Extract the (x, y) coordinate from the center of the cell holding the provided text.  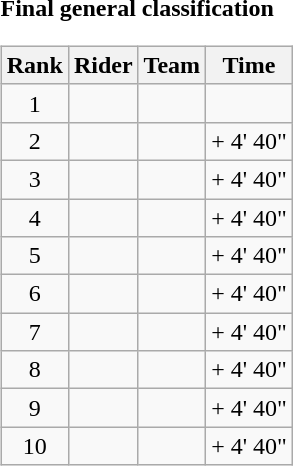
1 (34, 103)
Rider (103, 65)
8 (34, 370)
7 (34, 332)
2 (34, 141)
Rank (34, 65)
6 (34, 294)
9 (34, 408)
10 (34, 446)
Time (250, 65)
5 (34, 256)
Team (172, 65)
4 (34, 217)
3 (34, 179)
